Return (x, y) of the center of cell containing provided text 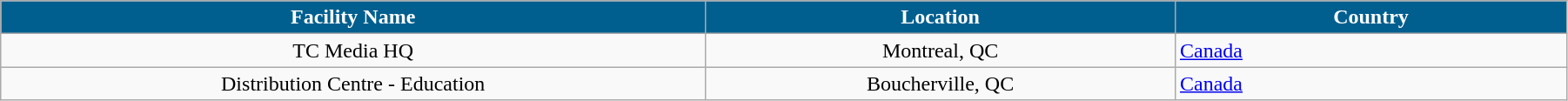
Montreal, QC (941, 50)
TC Media HQ (353, 50)
Country (1371, 17)
Facility Name (353, 17)
Distribution Centre - Education (353, 84)
Boucherville, QC (941, 84)
Location (941, 17)
